Capture the cell that displays the provided text and extract its [x, y] central coordinate. 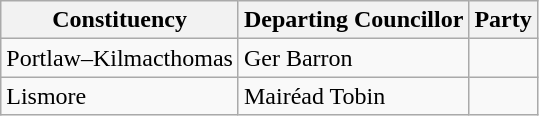
Party [503, 20]
Departing Councillor [353, 20]
Mairéad Tobin [353, 96]
Portlaw–Kilmacthomas [120, 58]
Constituency [120, 20]
Lismore [120, 96]
Ger Barron [353, 58]
